Return the (X, Y) coordinate for the center point of the cell that contains the specified text.  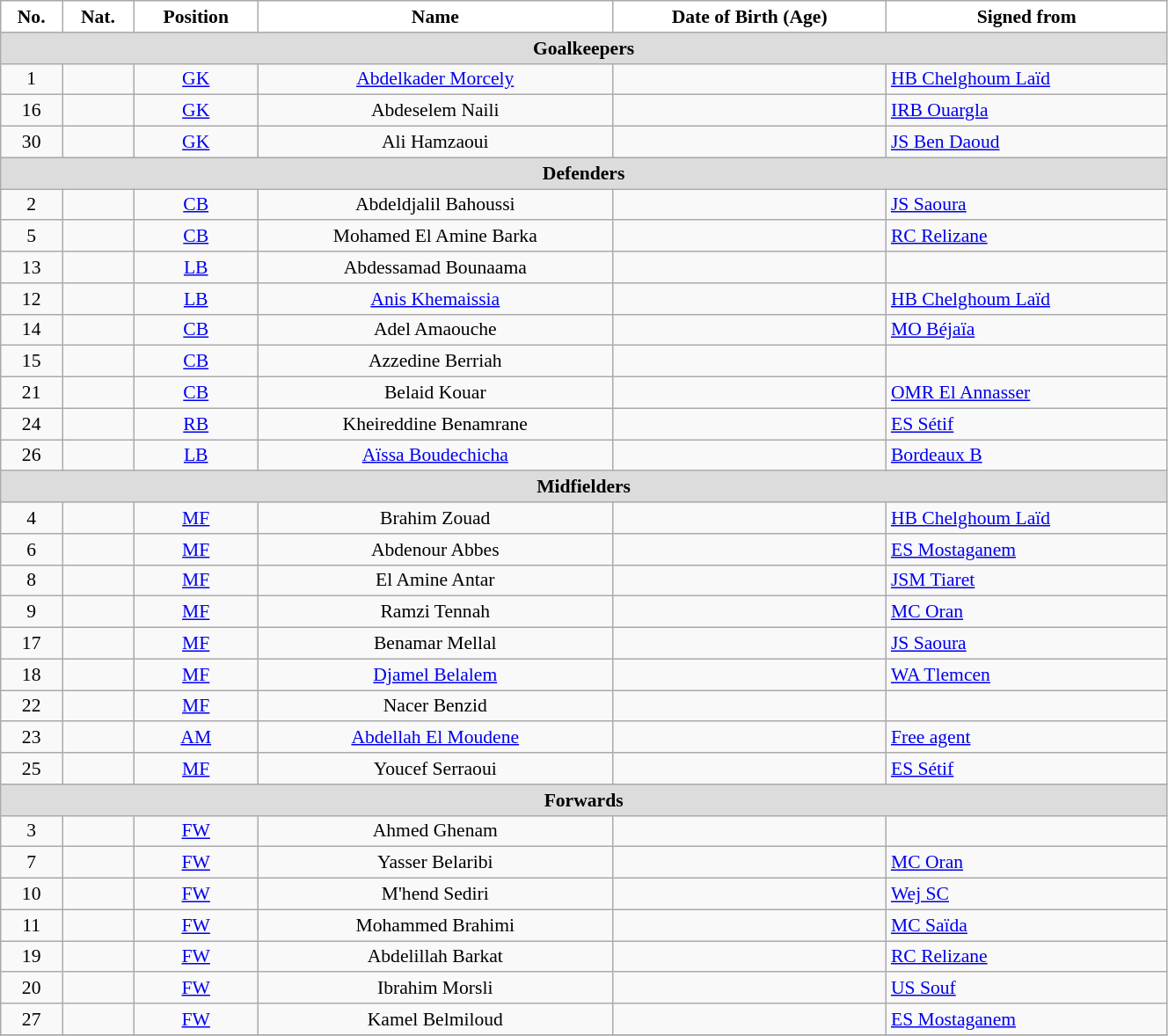
11 (32, 925)
23 (32, 738)
13 (32, 267)
Abdelillah Barkat (434, 957)
Ahmed Ghenam (434, 831)
4 (32, 518)
9 (32, 612)
AM (195, 738)
7 (32, 863)
18 (32, 675)
Bordeaux B (1027, 456)
IRB Ouargla (1027, 111)
3 (32, 831)
Nacer Benzid (434, 706)
Benamar Mellal (434, 644)
Ibrahim Morsli (434, 989)
Abdeldjalil Bahoussi (434, 205)
Forwards (584, 800)
16 (32, 111)
Defenders (584, 173)
Youcef Serraoui (434, 769)
15 (32, 361)
Yasser Belaribi (434, 863)
17 (32, 644)
WA Tlemcen (1027, 675)
2 (32, 205)
Abdeselem Naili (434, 111)
25 (32, 769)
MC Saïda (1027, 925)
Adel Amaouche (434, 330)
Date of Birth (Age) (749, 17)
Abdelkader Morcely (434, 79)
Djamel Belalem (434, 675)
Brahim Zouad (434, 518)
14 (32, 330)
Azzedine Berriah (434, 361)
1 (32, 79)
No. (32, 17)
Ramzi Tennah (434, 612)
8 (32, 580)
10 (32, 894)
Mohamed El Amine Barka (434, 237)
El Amine Antar (434, 580)
Free agent (1027, 738)
Signed from (1027, 17)
26 (32, 456)
Nat. (99, 17)
JSM Tiaret (1027, 580)
30 (32, 142)
21 (32, 393)
Kamel Belmiloud (434, 1019)
Kheireddine Benamrane (434, 424)
Anis Khemaissia (434, 299)
5 (32, 237)
22 (32, 706)
Mohammed Brahimi (434, 925)
Ali Hamzaoui (434, 142)
6 (32, 550)
MO Béjaïa (1027, 330)
12 (32, 299)
Abdenour Abbes (434, 550)
19 (32, 957)
Abdellah El Moudene (434, 738)
Name (434, 17)
Midfielders (584, 487)
JS Ben Daoud (1027, 142)
M'hend Sediri (434, 894)
27 (32, 1019)
Wej SC (1027, 894)
OMR El Annasser (1027, 393)
RB (195, 424)
Position (195, 17)
24 (32, 424)
Abdessamad Bounaama (434, 267)
Goalkeepers (584, 48)
US Souf (1027, 989)
Belaid Kouar (434, 393)
Aïssa Boudechicha (434, 456)
20 (32, 989)
